Provide the (X, Y) coordinate of the cell's center where the given text is located.  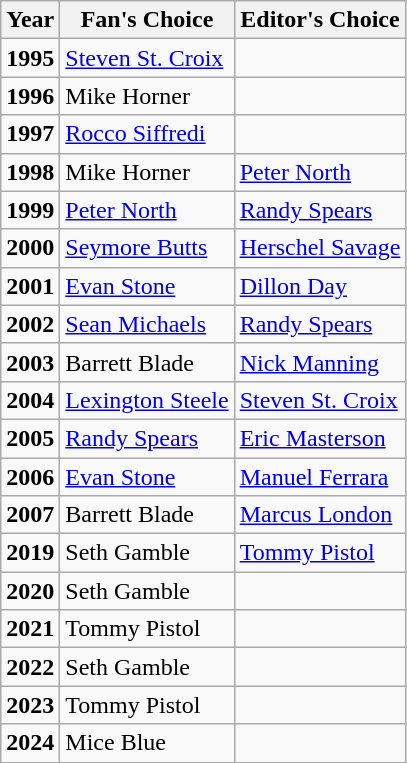
Rocco Siffredi (147, 134)
2001 (30, 286)
1999 (30, 210)
Year (30, 20)
2021 (30, 629)
Herschel Savage (320, 248)
2024 (30, 743)
2019 (30, 553)
2004 (30, 400)
1997 (30, 134)
Editor's Choice (320, 20)
Fan's Choice (147, 20)
Dillon Day (320, 286)
Seymore Butts (147, 248)
2000 (30, 248)
2020 (30, 591)
1995 (30, 58)
Marcus London (320, 515)
2005 (30, 438)
Nick Manning (320, 362)
2007 (30, 515)
2003 (30, 362)
1998 (30, 172)
2023 (30, 705)
2022 (30, 667)
Sean Michaels (147, 324)
2006 (30, 477)
Mice Blue (147, 743)
1996 (30, 96)
Eric Masterson (320, 438)
Lexington Steele (147, 400)
2002 (30, 324)
Manuel Ferrara (320, 477)
